Determine the (x, y) coordinate at the center of the cell enclosing the given text.  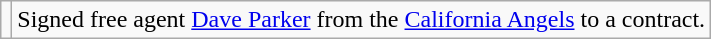
Signed free agent Dave Parker from the California Angels to a contract. (362, 20)
